Locate the cell with the specified text and output its (X, Y) center coordinate. 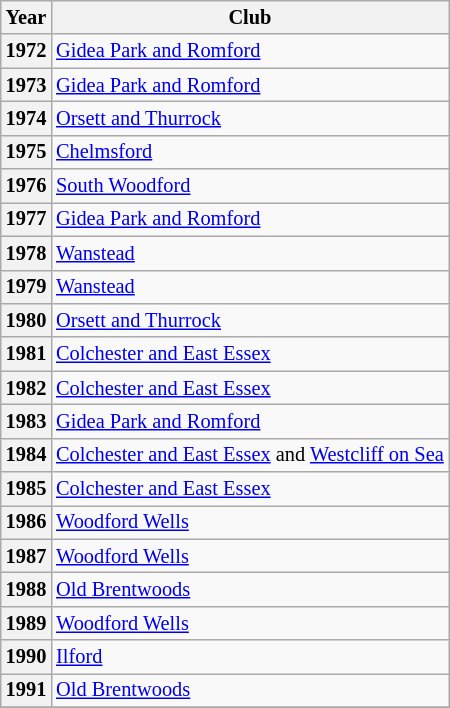
1987 (26, 556)
1974 (26, 118)
1973 (26, 85)
1989 (26, 623)
1979 (26, 287)
1976 (26, 186)
1985 (26, 489)
Chelmsford (250, 152)
1984 (26, 455)
Ilford (250, 657)
1972 (26, 51)
1977 (26, 219)
Year (26, 17)
1983 (26, 421)
1986 (26, 522)
South Woodford (250, 186)
1980 (26, 320)
1982 (26, 388)
1981 (26, 354)
1991 (26, 690)
1978 (26, 253)
1990 (26, 657)
1988 (26, 589)
Club (250, 17)
Colchester and East Essex and Westcliff on Sea (250, 455)
1975 (26, 152)
